For the text-containing cell, return its midpoint in [X, Y] coordinate format. 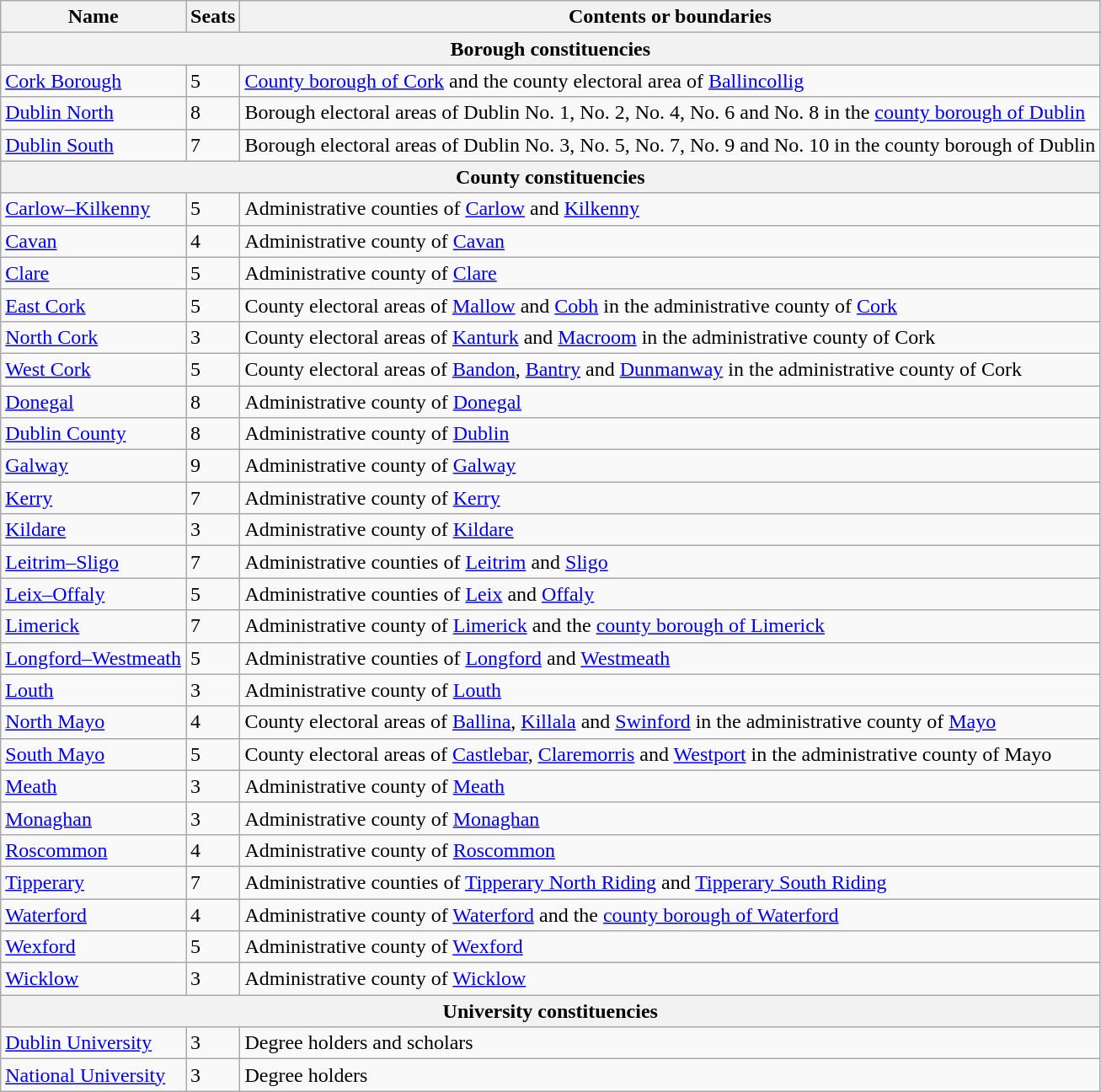
Dublin North [94, 113]
Leitrim–Sligo [94, 562]
Administrative counties of Carlow and Kilkenny [671, 209]
Name [94, 17]
9 [212, 466]
West Cork [94, 369]
Donegal [94, 402]
Administrative county of Wexford [671, 947]
Galway [94, 466]
Monaghan [94, 818]
Administrative county of Dublin [671, 434]
Administrative counties of Leix and Offaly [671, 594]
North Cork [94, 337]
Borough electoral areas of Dublin No. 3, No. 5, No. 7, No. 9 and No. 10 in the county borough of Dublin [671, 145]
Administrative counties of Tipperary North Riding and Tipperary South Riding [671, 882]
County electoral areas of Mallow and Cobh in the administrative county of Cork [671, 305]
Administrative county of Kerry [671, 498]
Borough electoral areas of Dublin No. 1, No. 2, No. 4, No. 6 and No. 8 in the county borough of Dublin [671, 113]
County electoral areas of Kanturk and Macroom in the administrative county of Cork [671, 337]
Wexford [94, 947]
Waterford [94, 914]
Cork Borough [94, 81]
Wicklow [94, 979]
Administrative county of Clare [671, 273]
Administrative county of Monaghan [671, 818]
Administrative county of Limerick and the county borough of Limerick [671, 626]
County electoral areas of Bandon, Bantry and Dunmanway in the administrative county of Cork [671, 369]
Administrative counties of Leitrim and Sligo [671, 562]
Meath [94, 786]
Degree holders [671, 1075]
County electoral areas of Ballina, Killala and Swinford in the administrative county of Mayo [671, 722]
Clare [94, 273]
Borough constituencies [551, 49]
Dublin South [94, 145]
Dublin University [94, 1043]
North Mayo [94, 722]
Seats [212, 17]
Cavan [94, 241]
Administrative county of Cavan [671, 241]
County borough of Cork and the county electoral area of Ballincollig [671, 81]
Carlow–Kilkenny [94, 209]
Administrative county of Galway [671, 466]
Administrative county of Kildare [671, 530]
Administrative county of Wicklow [671, 979]
Kildare [94, 530]
University constituencies [551, 1011]
National University [94, 1075]
Administrative county of Waterford and the county borough of Waterford [671, 914]
Contents or boundaries [671, 17]
Kerry [94, 498]
Leix–Offaly [94, 594]
Administrative county of Meath [671, 786]
Administrative county of Donegal [671, 402]
Administrative counties of Longford and Westmeath [671, 658]
South Mayo [94, 754]
Tipperary [94, 882]
Administrative county of Louth [671, 690]
Degree holders and scholars [671, 1043]
Administrative county of Roscommon [671, 850]
County constituencies [551, 177]
County electoral areas of Castlebar, Claremorris and Westport in the administrative county of Mayo [671, 754]
Longford–Westmeath [94, 658]
Limerick [94, 626]
Dublin County [94, 434]
Louth [94, 690]
East Cork [94, 305]
Roscommon [94, 850]
